Determine the [X, Y] coordinate at the center of the cell enclosing the given text.  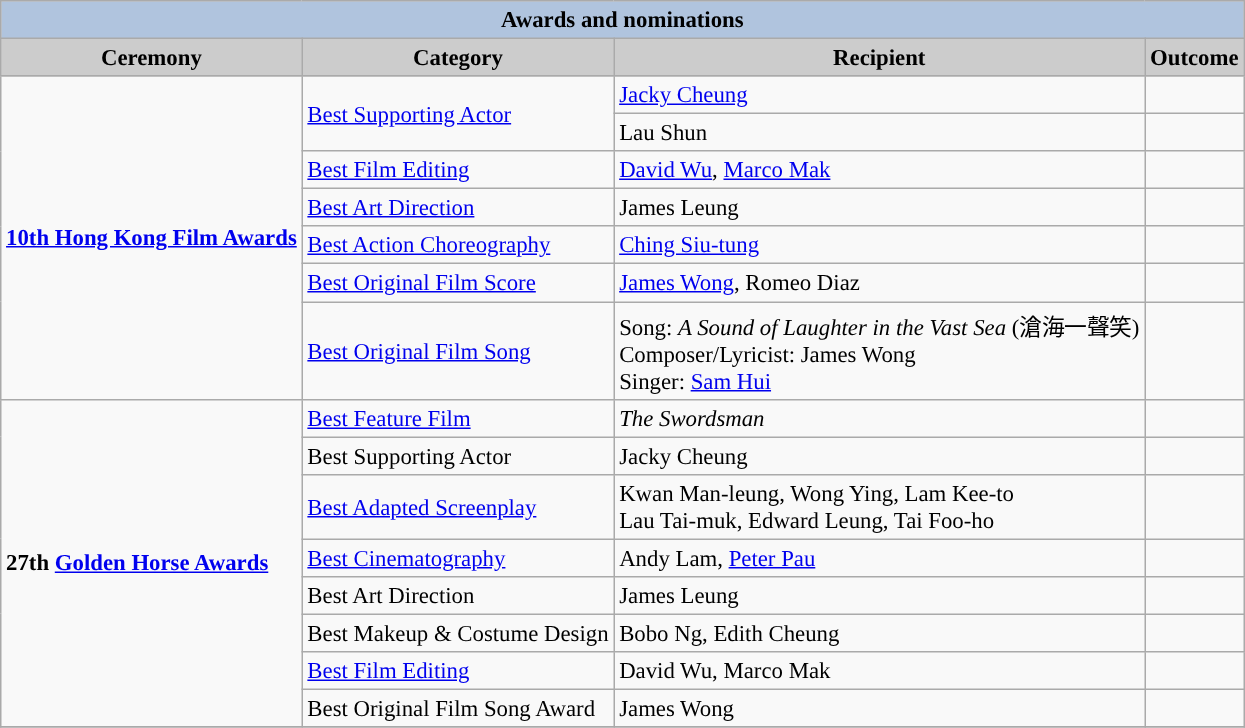
27th Golden Horse Awards [152, 563]
Category [458, 58]
Best Adapted Screenplay [458, 506]
James Wong [880, 708]
Best Feature Film [458, 418]
The Swordsman [880, 418]
Best Original Film Score [458, 283]
James Wong, Romeo Diaz [880, 283]
10th Hong Kong Film Awards [152, 238]
Best Original Film Song Award [458, 708]
Kwan Man-leung, Wong Ying, Lam Kee-toLau Tai-muk, Edward Leung, Tai Foo-ho [880, 506]
Ching Siu-tung [880, 245]
Awards and nominations [622, 20]
Bobo Ng, Edith Cheung [880, 633]
Best Cinematography [458, 558]
Recipient [880, 58]
Song: A Sound of Laughter in the Vast Sea (滄海一聲笑)Composer/Lyricist: James Wong Singer: Sam Hui [880, 351]
Outcome [1194, 58]
Ceremony [152, 58]
Andy Lam, Peter Pau [880, 558]
Best Original Film Song [458, 351]
Lau Shun [880, 133]
Best Makeup & Costume Design [458, 633]
Best Action Choreography [458, 245]
